Find where the given text appears and provide that cell's center as [X, Y] coordinate. 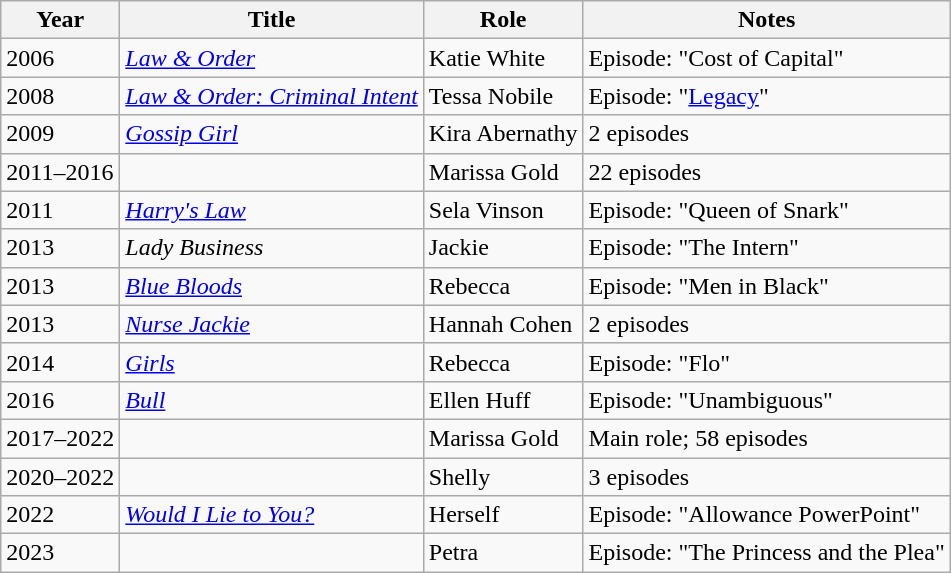
Jackie [503, 248]
2017–2022 [60, 438]
Law & Order [272, 58]
22 episodes [766, 172]
Would I Lie to You? [272, 515]
Blue Bloods [272, 286]
Notes [766, 20]
Episode: "Allowance PowerPoint" [766, 515]
Year [60, 20]
2014 [60, 362]
3 episodes [766, 477]
2023 [60, 553]
Nurse Jackie [272, 324]
2008 [60, 96]
2009 [60, 134]
Kira Abernathy [503, 134]
Title [272, 20]
Episode: "The Intern" [766, 248]
Sela Vinson [503, 210]
Episode: "Men in Black" [766, 286]
2016 [60, 400]
Katie White [503, 58]
Harry's Law [272, 210]
Tessa Nobile [503, 96]
Herself [503, 515]
Episode: "Unambiguous" [766, 400]
Lady Business [272, 248]
Main role; 58 episodes [766, 438]
2011 [60, 210]
Episode: "Legacy" [766, 96]
2006 [60, 58]
2020–2022 [60, 477]
2011–2016 [60, 172]
Hannah Cohen [503, 324]
Petra [503, 553]
Ellen Huff [503, 400]
Girls [272, 362]
Bull [272, 400]
Episode: "Queen of Snark" [766, 210]
Episode: "Cost of Capital" [766, 58]
Role [503, 20]
Law & Order: Criminal Intent [272, 96]
Gossip Girl [272, 134]
Episode: "Flo" [766, 362]
2022 [60, 515]
Shelly [503, 477]
Episode: "The Princess and the Plea" [766, 553]
